Capture the cell that displays the provided text and extract its [x, y] central coordinate. 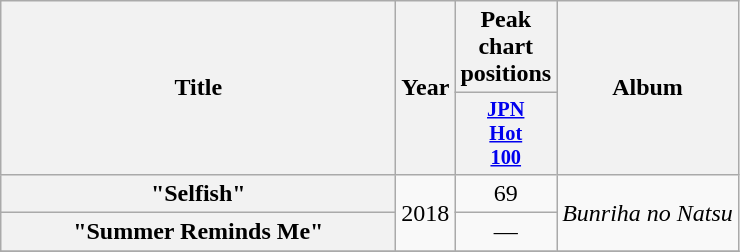
Year [426, 88]
2018 [426, 212]
JPNHot100 [506, 134]
Title [198, 88]
"Selfish" [198, 193]
Bunriha no Natsu [648, 212]
"Summer Reminds Me" [198, 232]
69 [506, 193]
Album [648, 88]
Peak chart positions [506, 47]
— [506, 232]
